For the text-containing cell, return its midpoint in (x, y) coordinate format. 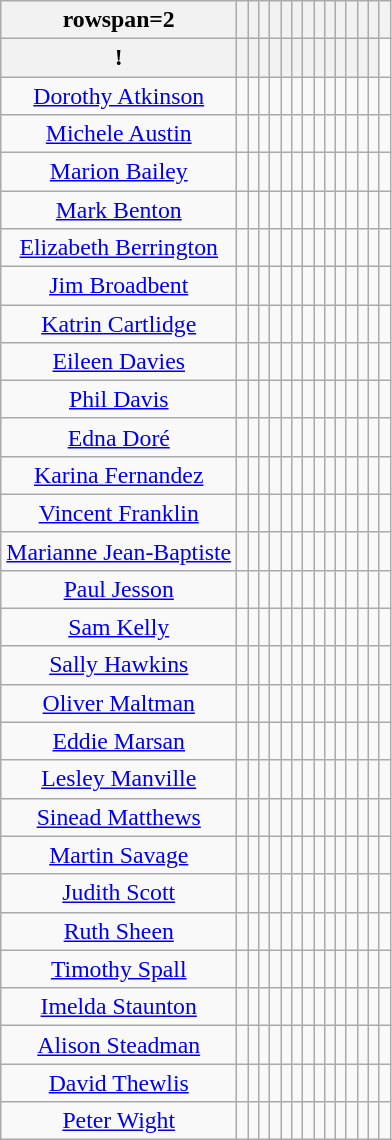
David Thewlis (119, 1083)
Alison Steadman (119, 1045)
Dorothy Atkinson (119, 96)
Sinead Matthews (119, 817)
Eileen Davies (119, 361)
Judith Scott (119, 893)
Lesley Manville (119, 779)
Karina Fernandez (119, 475)
Marion Bailey (119, 171)
Marianne Jean-Baptiste (119, 551)
Sam Kelly (119, 627)
Mark Benton (119, 209)
Oliver Maltman (119, 703)
Imelda Staunton (119, 1007)
Michele Austin (119, 133)
Vincent Franklin (119, 513)
! (119, 58)
Martin Savage (119, 855)
Katrin Cartlidge (119, 323)
Edna Doré (119, 437)
Eddie Marsan (119, 741)
Elizabeth Berrington (119, 247)
Peter Wight (119, 1121)
Sally Hawkins (119, 665)
Ruth Sheen (119, 931)
rowspan=2 (119, 20)
Timothy Spall (119, 969)
Jim Broadbent (119, 285)
Paul Jesson (119, 589)
Phil Davis (119, 399)
